Return the (x, y) coordinate for the center point of the cell that contains the specified text.  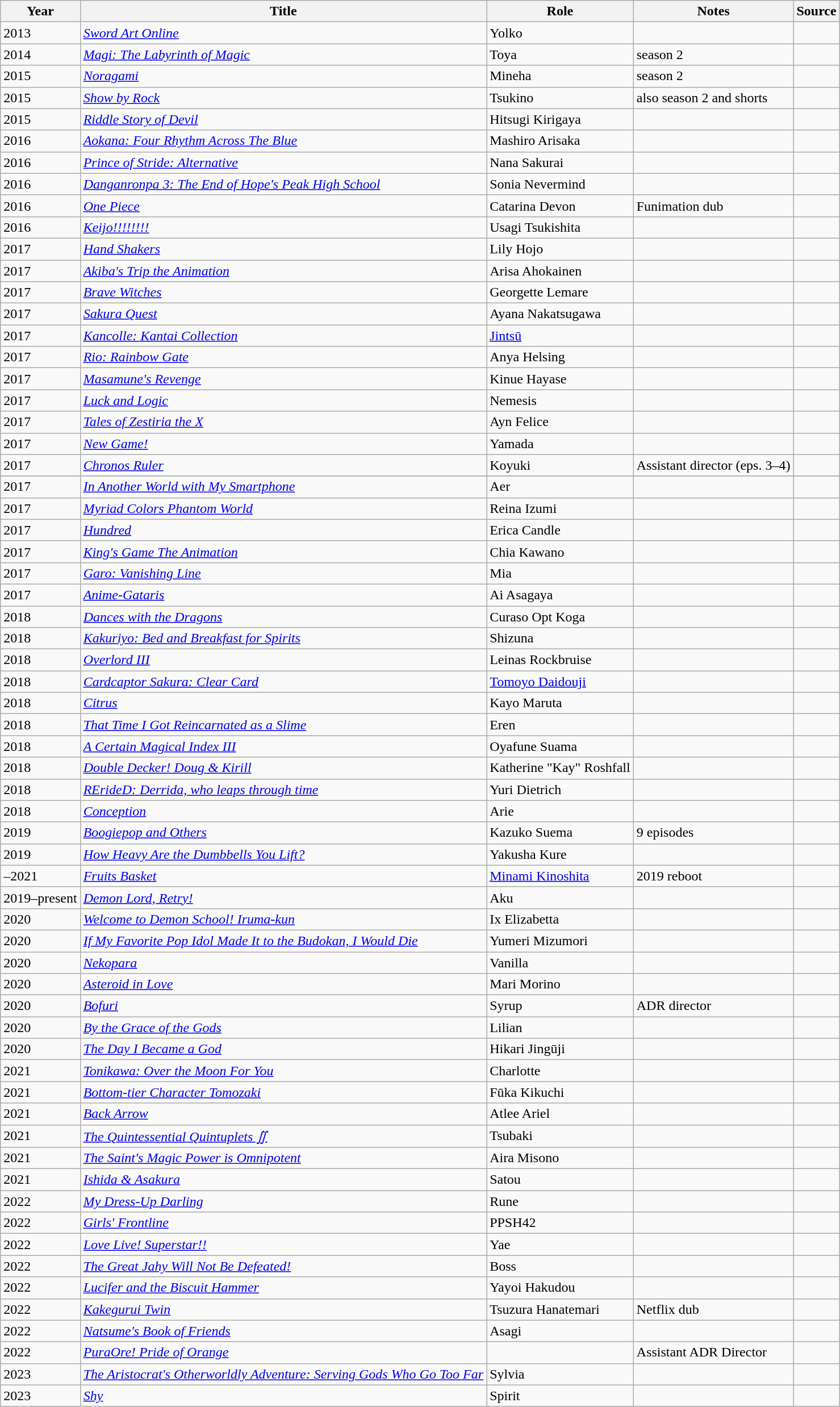
Title (283, 11)
Sylvia (560, 1374)
Yakusha Kure (560, 854)
Toya (560, 55)
Kayo Maruta (560, 703)
Asagi (560, 1331)
Vanilla (560, 963)
Ayn Felice (560, 422)
Citrus (283, 703)
Masamune's Revenge (283, 379)
Myriad Colors Phantom World (283, 508)
Demon Lord, Retry! (283, 897)
Garo: Vanishing Line (283, 573)
2019–present (40, 897)
King's Game The Animation (283, 552)
Aira Misono (560, 1158)
Aku (560, 897)
Show by Rock (283, 98)
Koyuki (560, 465)
One Piece (283, 206)
Cardcaptor Sakura: Clear Card (283, 682)
Prince of Stride: Alternative (283, 162)
Netflix dub (713, 1309)
Yuri Dietrich (560, 790)
Yae (560, 1245)
Bottom-tier Character Tomozaki (283, 1092)
Fūka Kikuchi (560, 1092)
Hand Shakers (283, 249)
How Heavy Are the Dumbbells You Lift? (283, 854)
By the Grace of the Gods (283, 1028)
Brave Witches (283, 293)
Asteroid in Love (283, 984)
The Day I Became a God (283, 1049)
Kazuko Suema (560, 833)
–2021 (40, 876)
Curaso Opt Koga (560, 616)
Boss (560, 1266)
Chronos Ruler (283, 465)
Bofuri (283, 1006)
Back Arrow (283, 1114)
Mashiro Arisaka (560, 141)
RErideD: Derrida, who leaps through time (283, 790)
Atlee Ariel (560, 1114)
Funimation dub (713, 206)
New Game! (283, 444)
Danganronpa 3: The End of Hope's Peak High School (283, 184)
Nana Sakurai (560, 162)
Usagi Tsukishita (560, 227)
Role (560, 11)
Ishida & Asakura (283, 1180)
Double Decker! Doug & Kirill (283, 768)
Nemesis (560, 400)
Rio: Rainbow Gate (283, 357)
Ai Asagaya (560, 595)
Ix Elizabetta (560, 919)
9 episodes (713, 833)
Lilian (560, 1028)
My Dress-Up Darling (283, 1201)
Assistant director (eps. 3–4) (713, 465)
Anime-Gataris (283, 595)
Riddle Story of Devil (283, 119)
Shizuna (560, 638)
Leinas Rockbruise (560, 660)
Tales of Zestiria the X (283, 422)
also season 2 and shorts (713, 98)
Sword Art Online (283, 33)
Nekopara (283, 963)
Hikari Jingūji (560, 1049)
Minami Kinoshita (560, 876)
2014 (40, 55)
Fruits Basket (283, 876)
Mineha (560, 76)
Natsume's Book of Friends (283, 1331)
Notes (713, 11)
Georgette Lemare (560, 293)
Oyafune Suama (560, 746)
Ayana Nakatsugawa (560, 314)
Welcome to Demon School! Iruma-kun (283, 919)
Arisa Ahokainen (560, 271)
Sakura Quest (283, 314)
Eren (560, 725)
Yamada (560, 444)
In Another World with My Smartphone (283, 487)
Overlord III (283, 660)
Luck and Logic (283, 400)
Erica Candle (560, 530)
Sonia Nevermind (560, 184)
Tsukino (560, 98)
Lily Hojo (560, 249)
2019 reboot (713, 876)
Hundred (283, 530)
That Time I Got Reincarnated as a Slime (283, 725)
PuraOre! Pride of Orange (283, 1352)
Satou (560, 1180)
Tonikawa: Over the Moon For You (283, 1071)
Tsuzura Hanatemari (560, 1309)
Conception (283, 811)
A Certain Magical Index III (283, 746)
Arie (560, 811)
The Quintessential Quintuplets ∬ (283, 1136)
Love Live! Superstar!! (283, 1245)
Katherine "Kay" Roshfall (560, 768)
Rune (560, 1201)
Kinue Hayase (560, 379)
Mari Morino (560, 984)
Catarina Devon (560, 206)
Syrup (560, 1006)
The Aristocrat's Otherworldly Adventure: Serving Gods Who Go Too Far (283, 1374)
Hitsugi Kirigaya (560, 119)
The Saint's Magic Power is Omnipotent (283, 1158)
Anya Helsing (560, 357)
Girls' Frontline (283, 1223)
Yayoi Hakudou (560, 1288)
The Great Jahy Will Not Be Defeated! (283, 1266)
PPSH42 (560, 1223)
Keijo!!!!!!!! (283, 227)
Jintsū (560, 336)
2013 (40, 33)
Kakuriyo: Bed and Breakfast for Spirits (283, 638)
Tsubaki (560, 1136)
Boogiepop and Others (283, 833)
Kancolle: Kantai Collection (283, 336)
Magi: The Labyrinth of Magic (283, 55)
Chia Kawano (560, 552)
Aokana: Four Rhythm Across The Blue (283, 141)
Spirit (560, 1396)
Aer (560, 487)
Assistant ADR Director (713, 1352)
Mia (560, 573)
Tomoyo Daidouji (560, 682)
Year (40, 11)
Lucifer and the Biscuit Hammer (283, 1288)
Yolko (560, 33)
Kakegurui Twin (283, 1309)
Source (817, 11)
Akiba's Trip the Animation (283, 271)
If My Favorite Pop Idol Made It to the Budokan, I Would Die (283, 941)
Noragami (283, 76)
Charlotte (560, 1071)
Dances with the Dragons (283, 616)
Yumeri Mizumori (560, 941)
Reina Izumi (560, 508)
Shy (283, 1396)
ADR director (713, 1006)
